Output the (x, y) coordinate of the center of the cell containing the given text.  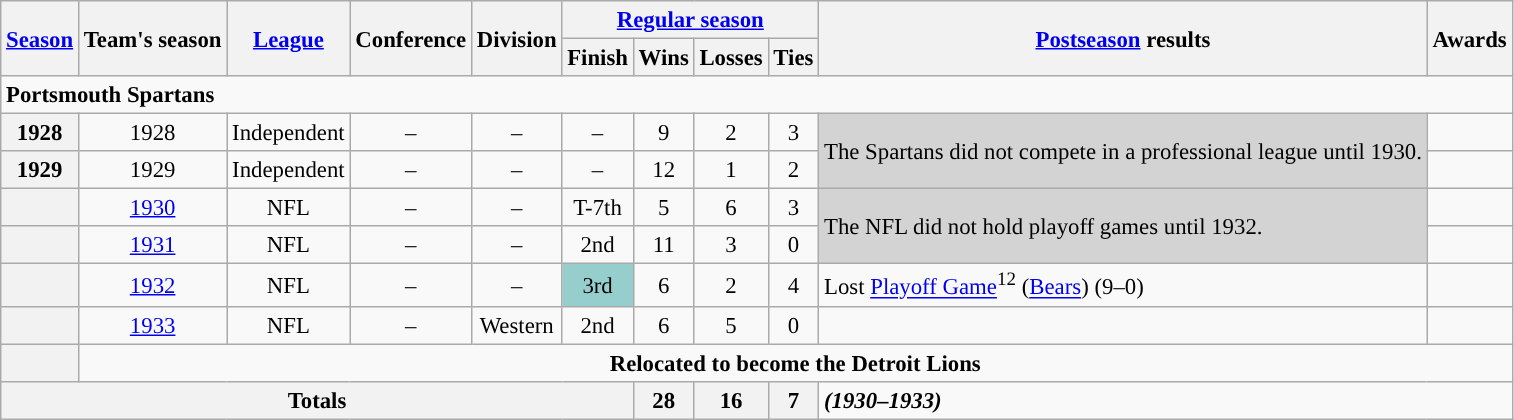
Lost Playoff Game12 (Bears) (9–0) (1123, 285)
Awards (1470, 38)
Team's season (152, 38)
(1930–1933) (1166, 400)
4 (794, 285)
7 (794, 400)
Western (517, 325)
Finish (598, 58)
9 (664, 133)
28 (664, 400)
Wins (664, 58)
The Spartans did not compete in a professional league until 1930. (1123, 152)
Losses (731, 58)
11 (664, 245)
1933 (152, 325)
1 (731, 170)
The NFL did not hold playoff games until 1932. (1123, 226)
Totals (318, 400)
3rd (598, 285)
League (288, 38)
1931 (152, 245)
1932 (152, 285)
12 (664, 170)
Postseason results (1123, 38)
Regular season (690, 20)
T-7th (598, 208)
Season (40, 38)
Portsmouth Spartans (756, 95)
Ties (794, 58)
Conference (411, 38)
Division (517, 38)
1930 (152, 208)
16 (731, 400)
Relocated to become the Detroit Lions (795, 363)
